Output the [X, Y] coordinate of the center of the cell containing the given text.  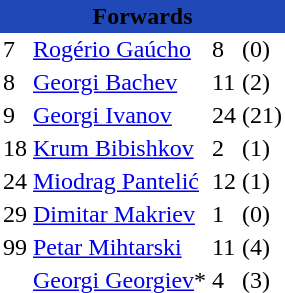
99 [15, 248]
2 [224, 148]
9 [15, 116]
(21) [262, 116]
29 [15, 214]
18 [15, 148]
Rogério Gaúcho [120, 50]
Petar Mihtarski [120, 248]
7 [15, 50]
Georgi Bachev [120, 82]
Georgi Ivanov [120, 116]
(4) [262, 248]
Dimitar Makriev [120, 214]
Miodrag Pantelić [120, 182]
Krum Bibishkov [120, 148]
1 [224, 214]
(2) [262, 82]
Forwards [142, 16]
12 [224, 182]
